Extract the (x, y) coordinate from the center of the cell holding the provided text.  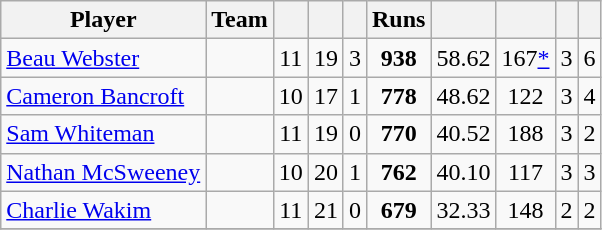
6 (590, 58)
188 (526, 134)
58.62 (464, 58)
778 (398, 96)
Nathan McSweeney (104, 172)
32.33 (464, 210)
Cameron Bancroft (104, 96)
4 (590, 96)
770 (398, 134)
148 (526, 210)
20 (326, 172)
Player (104, 20)
679 (398, 210)
17 (326, 96)
Beau Webster (104, 58)
762 (398, 172)
40.52 (464, 134)
Team (240, 20)
938 (398, 58)
167* (526, 58)
21 (326, 210)
Runs (398, 20)
117 (526, 172)
40.10 (464, 172)
48.62 (464, 96)
Sam Whiteman (104, 134)
Charlie Wakim (104, 210)
122 (526, 96)
